Scan for the cell matching the given text and deliver its [X, Y] coordinate at center. 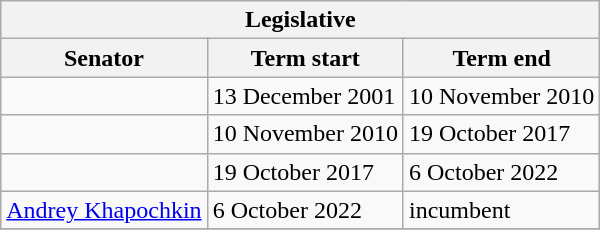
Term start [305, 58]
incumbent [501, 210]
Andrey Khapochkin [104, 210]
Legislative [300, 20]
Term end [501, 58]
Senator [104, 58]
13 December 2001 [305, 96]
